Extract the [x, y] coordinate from the center of the cell holding the provided text.  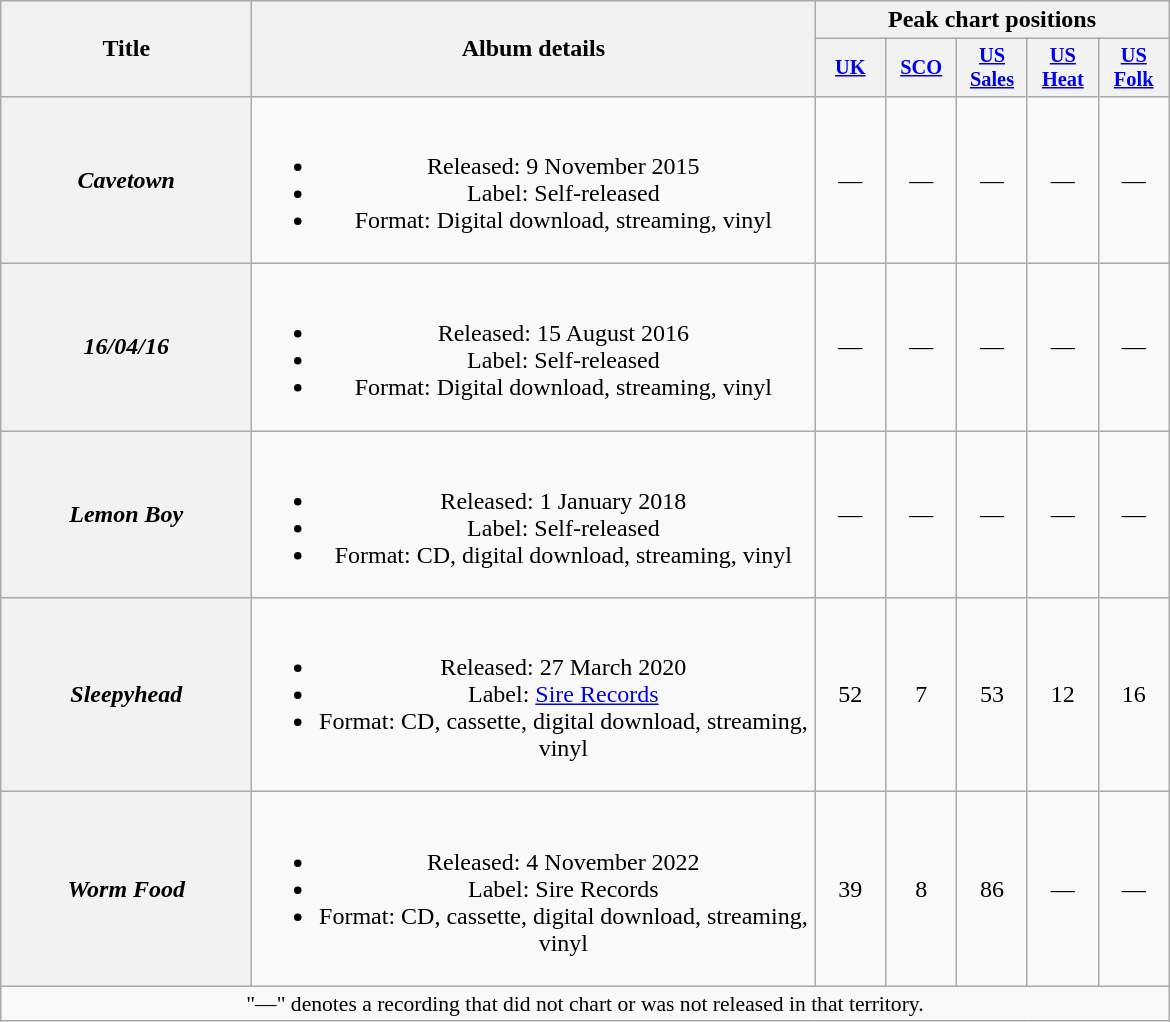
8 [922, 889]
Cavetown [126, 180]
Album details [534, 49]
USSales [992, 68]
86 [992, 889]
Released: 9 November 2015Label: Self-releasedFormat: Digital download, streaming, vinyl [534, 180]
39 [850, 889]
Released: 1 January 2018Label: Self-releasedFormat: CD, digital download, streaming, vinyl [534, 514]
7 [922, 695]
Released: 4 November 2022Label: Sire RecordsFormat: CD, cassette, digital download, streaming, vinyl [534, 889]
Lemon Boy [126, 514]
Title [126, 49]
Released: 15 August 2016Label: Self-releasedFormat: Digital download, streaming, vinyl [534, 348]
Sleepyhead [126, 695]
53 [992, 695]
12 [1062, 695]
16/04/16 [126, 348]
52 [850, 695]
16 [1134, 695]
"—" denotes a recording that did not chart or was not released in that territory. [585, 1004]
SCO [922, 68]
Released: 27 March 2020Label: Sire RecordsFormat: CD, cassette, digital download, streaming, vinyl [534, 695]
USHeat [1062, 68]
Peak chart positions [992, 20]
UK [850, 68]
USFolk [1134, 68]
Worm Food [126, 889]
